Pinpoint the cell where the given text exists, returning its (x, y) midpoint coordinate. 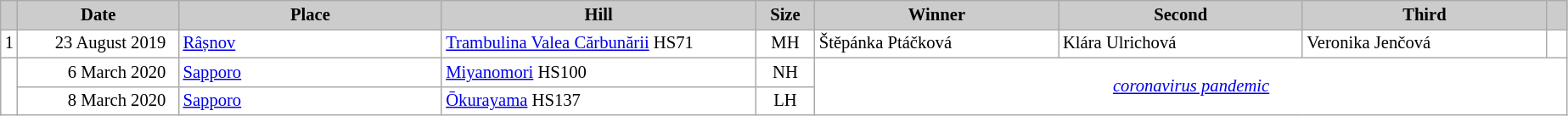
Râșnov (311, 43)
MH (785, 43)
Place (311, 14)
Miyanomori HS100 (599, 72)
Size (785, 14)
Third (1425, 14)
Trambulina Valea Cărbunării HS71 (599, 43)
Hill (599, 14)
6 March 2020 (98, 72)
8 March 2020 (98, 101)
Štěpánka Ptáčková (937, 43)
Winner (937, 14)
23 August 2019 (98, 43)
1 (9, 43)
Veronika Jenčová (1425, 43)
Ōkurayama HS137 (599, 101)
Date (98, 14)
NH (785, 72)
coronavirus pandemic (1191, 86)
Second (1180, 14)
LH (785, 101)
Klára Ulrichová (1180, 43)
